Detect which cell encompasses the target text, then output its (X, Y) center coordinate. 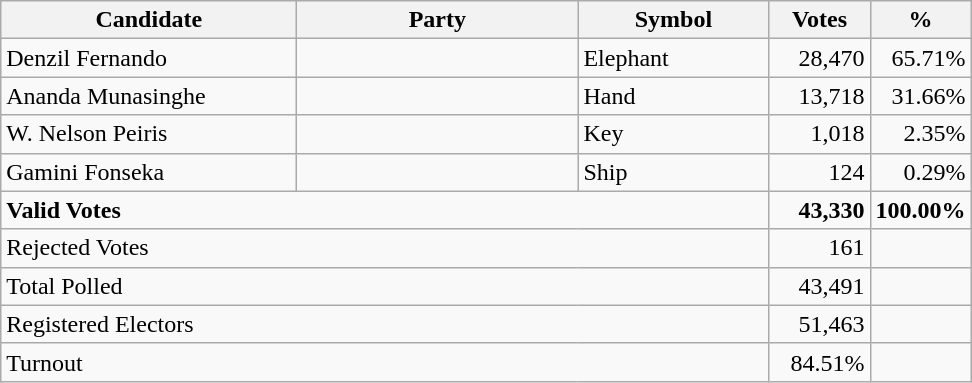
Key (674, 134)
Hand (674, 96)
% (920, 20)
Candidate (149, 20)
161 (820, 248)
W. Nelson Peiris (149, 134)
Gamini Fonseka (149, 172)
65.71% (920, 58)
0.29% (920, 172)
13,718 (820, 96)
Registered Electors (385, 324)
Rejected Votes (385, 248)
28,470 (820, 58)
Party (438, 20)
Symbol (674, 20)
Votes (820, 20)
Ananda Munasinghe (149, 96)
1,018 (820, 134)
Elephant (674, 58)
Turnout (385, 362)
100.00% (920, 210)
Total Polled (385, 286)
2.35% (920, 134)
84.51% (820, 362)
51,463 (820, 324)
124 (820, 172)
Valid Votes (385, 210)
Denzil Fernando (149, 58)
Ship (674, 172)
43,330 (820, 210)
31.66% (920, 96)
43,491 (820, 286)
